Locate the cell with the specified text and output its [x, y] center coordinate. 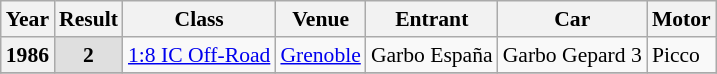
Garbo Gepard 3 [572, 55]
Entrant [432, 19]
Venue [320, 19]
Result [88, 19]
1:8 IC Off-Road [199, 55]
1986 [28, 55]
Class [199, 19]
Grenoble [320, 55]
Year [28, 19]
Garbo España [432, 55]
Picco [682, 55]
Car [572, 19]
2 [88, 55]
Motor [682, 19]
